Determine the [x, y] coordinate at the center of the cell enclosing the given text.  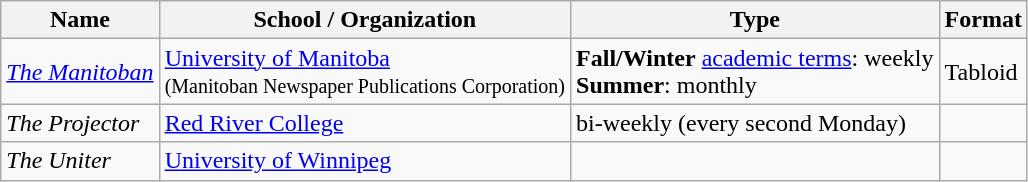
Tabloid [983, 72]
Fall/Winter academic terms: weeklySummer: monthly [756, 72]
Name [80, 20]
The Uniter [80, 161]
The Manitoban [80, 72]
University of Manitoba(Manitoban Newspaper Publications Corporation) [364, 72]
University of Winnipeg [364, 161]
The Projector [80, 123]
Format [983, 20]
School / Organization [364, 20]
bi-weekly (every second Monday) [756, 123]
Red River College [364, 123]
Type [756, 20]
